For the text-containing cell, return its midpoint in [X, Y] coordinate format. 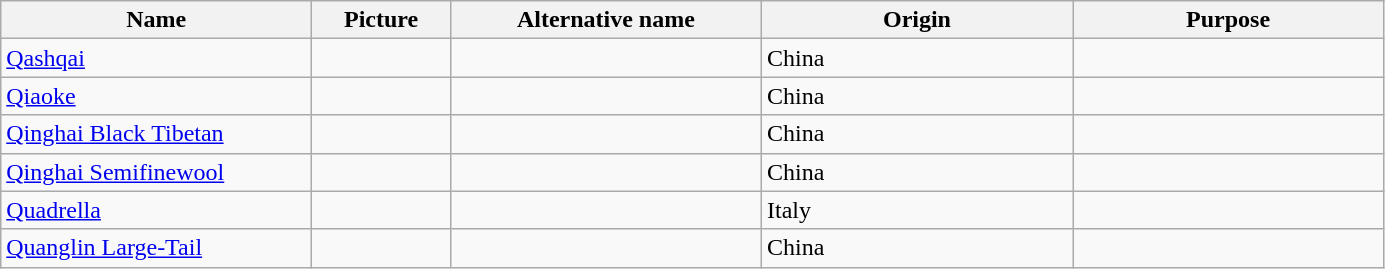
Alternative name [606, 20]
Picture [382, 20]
Origin [916, 20]
Quanglin Large-Tail [156, 248]
Qinghai Black Tibetan [156, 134]
Quadrella [156, 210]
Qashqai [156, 58]
Qinghai Semifinewool [156, 172]
Name [156, 20]
Qiaoke [156, 96]
Purpose [1228, 20]
Italy [916, 210]
